Detect which cell encompasses the target text, then output its [x, y] center coordinate. 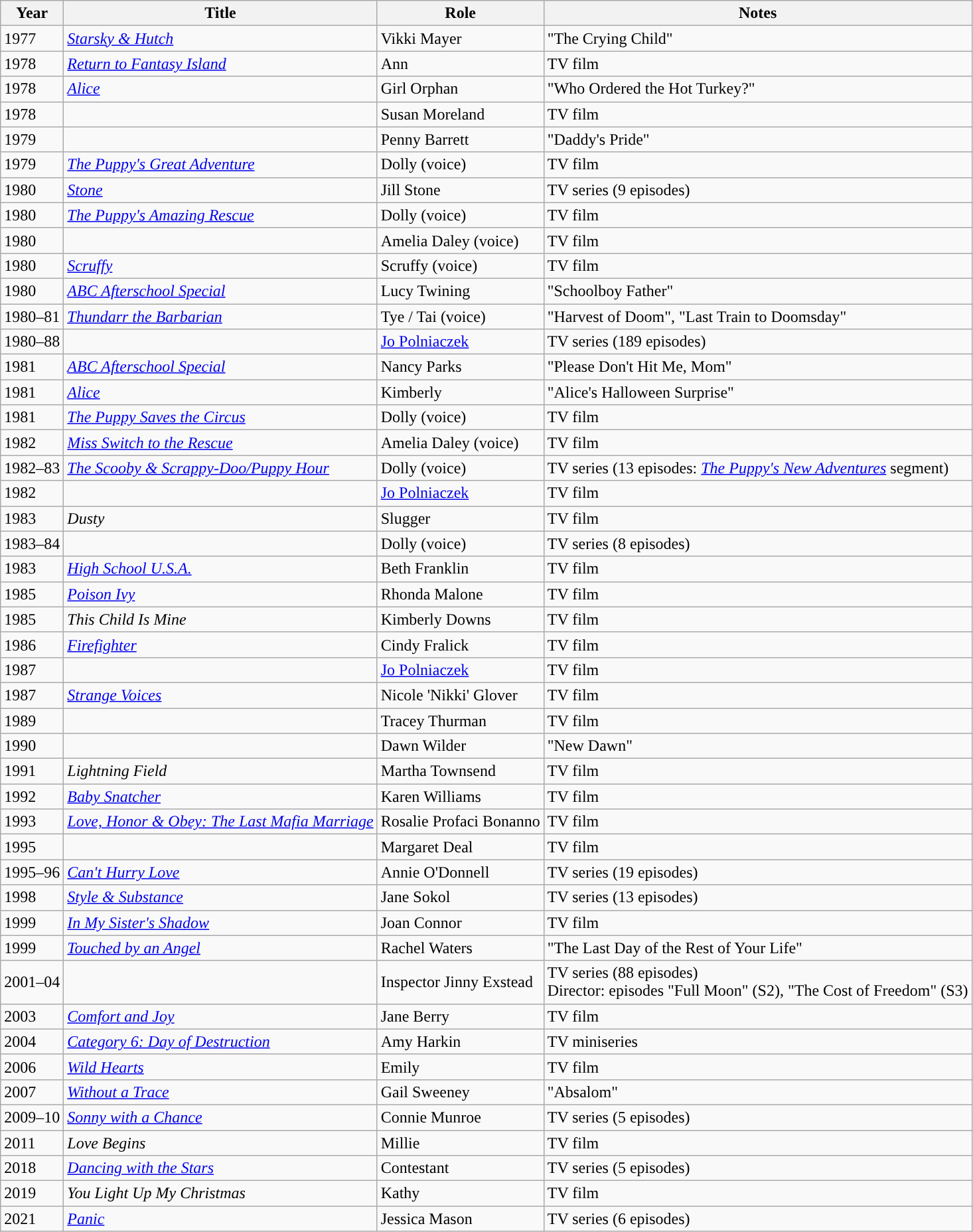
Rhonda Malone [461, 594]
Beth Franklin [461, 569]
Kathy [461, 1193]
2021 [32, 1219]
Love, Honor & Obey: The Last Mafia Marriage [220, 822]
1992 [32, 797]
The Scooby & Scrappy-Doo/Puppy Hour [220, 468]
"Absalom" [758, 1092]
Dancing with the Stars [220, 1168]
TV series (13 episodes) [758, 897]
Scruffy (voice) [461, 266]
Can't Hurry Love [220, 872]
2018 [32, 1168]
2001–04 [32, 982]
Lucy Twining [461, 291]
Title [220, 13]
Miss Switch to the Rescue [220, 443]
TV series (6 episodes) [758, 1219]
In My Sister's Shadow [220, 923]
"Who Ordered the Hot Turkey?" [758, 89]
2006 [32, 1067]
Category 6: Day of Destruction [220, 1041]
1995–96 [32, 872]
Vikki Mayer [461, 38]
Nancy Parks [461, 367]
"New Dawn" [758, 746]
2019 [32, 1193]
Dusty [220, 518]
Millie [461, 1142]
Margaret Deal [461, 847]
1980–88 [32, 342]
Joan Connor [461, 923]
Wild Hearts [220, 1067]
TV series (8 episodes) [758, 544]
Tracey Thurman [461, 720]
1998 [32, 897]
TV series (9 episodes) [758, 190]
Return to Fantasy Island [220, 64]
Strange Voices [220, 695]
1977 [32, 38]
TV series (189 episodes) [758, 342]
Thundarr the Barbarian [220, 317]
Jane Berry [461, 1016]
Emily [461, 1067]
2009–10 [32, 1117]
Kimberly Downs [461, 619]
Jessica Mason [461, 1219]
Amy Harkin [461, 1041]
Kimberly [461, 392]
1989 [32, 720]
"The Crying Child" [758, 38]
Connie Munroe [461, 1117]
1993 [32, 822]
1986 [32, 645]
"The Last Day of the Rest of Your Life" [758, 948]
Ann [461, 64]
1995 [32, 847]
Jill Stone [461, 190]
Susan Moreland [461, 114]
Cindy Fralick [461, 645]
Karen Williams [461, 797]
Dawn Wilder [461, 746]
Rachel Waters [461, 948]
Without a Trace [220, 1092]
You Light Up My Christmas [220, 1193]
Rosalie Profaci Bonanno [461, 822]
Panic [220, 1219]
Martha Townsend [461, 771]
2011 [32, 1142]
Lightning Field [220, 771]
Style & Substance [220, 897]
This Child Is Mine [220, 619]
Gail Sweeney [461, 1092]
TV series (88 episodes)Director: episodes "Full Moon" (S2), "The Cost of Freedom" (S3) [758, 982]
Jane Sokol [461, 897]
Role [461, 13]
Starsky & Hutch [220, 38]
2004 [32, 1041]
Sonny with a Chance [220, 1117]
Inspector Jinny Exstead [461, 982]
1980–81 [32, 317]
"Harvest of Doom", "Last Train to Doomsday" [758, 317]
TV miniseries [758, 1041]
Love Begins [220, 1142]
Penny Barrett [461, 139]
"Daddy's Pride" [758, 139]
The Puppy Saves the Circus [220, 418]
1983–84 [32, 544]
Touched by an Angel [220, 948]
Stone [220, 190]
Firefighter [220, 645]
Contestant [461, 1168]
"Alice's Halloween Surprise" [758, 392]
"Schoolboy Father" [758, 291]
1991 [32, 771]
"Please Don't Hit Me, Mom" [758, 367]
1990 [32, 746]
TV series (13 episodes: The Puppy's New Adventures segment) [758, 468]
Slugger [461, 518]
1982–83 [32, 468]
Poison Ivy [220, 594]
Notes [758, 13]
Baby Snatcher [220, 797]
Scruffy [220, 266]
Nicole 'Nikki' Glover [461, 695]
Year [32, 13]
2003 [32, 1016]
Tye / Tai (voice) [461, 317]
The Puppy's Amazing Rescue [220, 215]
The Puppy's Great Adventure [220, 165]
Comfort and Joy [220, 1016]
Girl Orphan [461, 89]
2007 [32, 1092]
High School U.S.A. [220, 569]
Annie O'Donnell [461, 872]
TV series (19 episodes) [758, 872]
